Detect which cell encompasses the target text, then output its (X, Y) center coordinate. 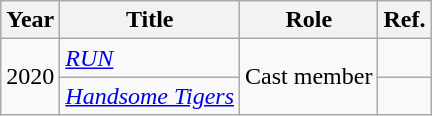
Year (30, 20)
2020 (30, 77)
RUN (150, 58)
Ref. (404, 20)
Title (150, 20)
Role (309, 20)
Handsome Tigers (150, 96)
Cast member (309, 77)
